From the cell containing the given text, extract its center point as (x, y) coordinate. 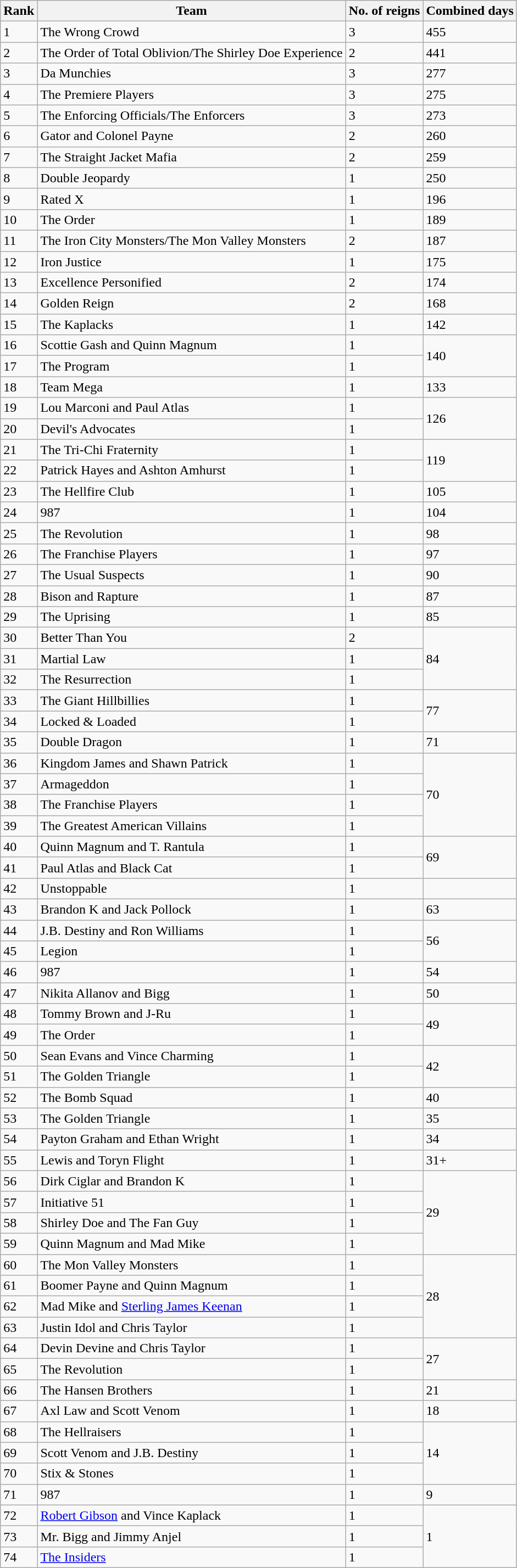
Armageddon (191, 784)
31+ (470, 1160)
Nikita Allanov and Bigg (191, 993)
Combined days (470, 11)
20 (19, 429)
22 (19, 471)
67 (19, 1411)
60 (19, 1264)
Quinn Magnum and T. Rantula (191, 847)
6 (19, 136)
The Order of Total Oblivion/The Shirley Doe Experience (191, 53)
52 (19, 1097)
5 (19, 115)
Rank (19, 11)
Patrick Hayes and Ashton Amhurst (191, 471)
The Uprising (191, 617)
189 (470, 220)
32 (19, 680)
15 (19, 324)
187 (470, 240)
250 (470, 178)
277 (470, 74)
17 (19, 366)
The Premiere Players (191, 94)
11 (19, 240)
58 (19, 1223)
Legion (191, 951)
Payton Graham and Ethan Wright (191, 1139)
Tommy Brown and J-Ru (191, 1014)
Better Than You (191, 638)
174 (470, 283)
7 (19, 157)
Iron Justice (191, 262)
84 (470, 659)
Brandon K and Jack Pollock (191, 909)
126 (470, 418)
12 (19, 262)
4 (19, 94)
57 (19, 1202)
Da Munchies (191, 74)
140 (470, 356)
Unstoppable (191, 888)
68 (19, 1432)
87 (470, 596)
Scott Venom and J.B. Destiny (191, 1453)
72 (19, 1515)
Mad Mike and Sterling James Keenan (191, 1307)
Team (191, 11)
Devin Devine and Chris Taylor (191, 1348)
23 (19, 491)
Robert Gibson and Vince Kaplack (191, 1515)
105 (470, 491)
260 (470, 136)
26 (19, 554)
Gator and Colonel Payne (191, 136)
J.B. Destiny and Ron Williams (191, 931)
98 (470, 533)
36 (19, 763)
73 (19, 1536)
Martial Law (191, 659)
Mr. Bigg and Jimmy Anjel (191, 1536)
Excellence Personified (191, 283)
133 (470, 387)
Justin Idol and Chris Taylor (191, 1328)
The Program (191, 366)
Quinn Magnum and Mad Mike (191, 1244)
The Usual Suspects (191, 575)
39 (19, 826)
66 (19, 1390)
The Greatest American Villains (191, 826)
The Giant Hillbillies (191, 701)
The Mon Valley Monsters (191, 1264)
64 (19, 1348)
168 (470, 304)
62 (19, 1307)
90 (470, 575)
59 (19, 1244)
10 (19, 220)
45 (19, 951)
175 (470, 262)
8 (19, 178)
55 (19, 1160)
43 (19, 909)
275 (470, 94)
The Bomb Squad (191, 1097)
The Enforcing Officials/The Enforcers (191, 115)
273 (470, 115)
33 (19, 701)
38 (19, 805)
Shirley Doe and The Fan Guy (191, 1223)
13 (19, 283)
The Wrong Crowd (191, 32)
Sean Evans and Vince Charming (191, 1056)
Dirk Ciglar and Brandon K (191, 1181)
Lewis and Toryn Flight (191, 1160)
41 (19, 867)
44 (19, 931)
No. of reigns (385, 11)
65 (19, 1369)
53 (19, 1118)
Double Jeopardy (191, 178)
119 (470, 460)
441 (470, 53)
Rated X (191, 199)
Initiative 51 (191, 1202)
The Kaplacks (191, 324)
Paul Atlas and Black Cat (191, 867)
47 (19, 993)
61 (19, 1286)
The Resurrection (191, 680)
142 (470, 324)
Lou Marconi and Paul Atlas (191, 408)
The Straight Jacket Mafia (191, 157)
25 (19, 533)
The Iron City Monsters/The Mon Valley Monsters (191, 240)
37 (19, 784)
259 (470, 157)
30 (19, 638)
The Insiders (191, 1557)
The Hansen Brothers (191, 1390)
Boomer Payne and Quinn Magnum (191, 1286)
Scottie Gash and Quinn Magnum (191, 345)
Golden Reign (191, 304)
Kingdom James and Shawn Patrick (191, 763)
31 (19, 659)
104 (470, 512)
455 (470, 32)
48 (19, 1014)
19 (19, 408)
77 (470, 711)
196 (470, 199)
97 (470, 554)
46 (19, 972)
Double Dragon (191, 742)
The Hellfire Club (191, 491)
Stix & Stones (191, 1474)
The Tri-Chi Fraternity (191, 450)
Locked & Loaded (191, 721)
Axl Law and Scott Venom (191, 1411)
24 (19, 512)
16 (19, 345)
The Hellraisers (191, 1432)
Devil's Advocates (191, 429)
51 (19, 1077)
85 (470, 617)
Team Mega (191, 387)
Bison and Rapture (191, 596)
74 (19, 1557)
